Search for the cell housing the specified text and yield its (X, Y) center coordinate. 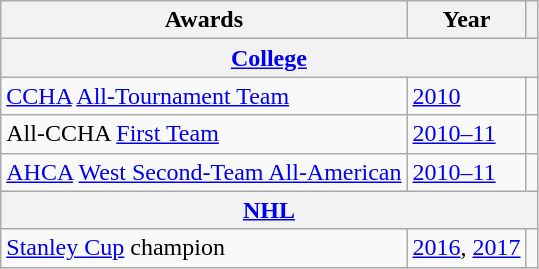
College (269, 58)
Awards (204, 20)
2016, 2017 (466, 248)
Year (466, 20)
2010 (466, 96)
Stanley Cup champion (204, 248)
NHL (269, 210)
All-CCHA First Team (204, 134)
CCHA All-Tournament Team (204, 96)
AHCA West Second-Team All-American (204, 172)
